Scan for the cell matching the given text and deliver its (x, y) coordinate at center. 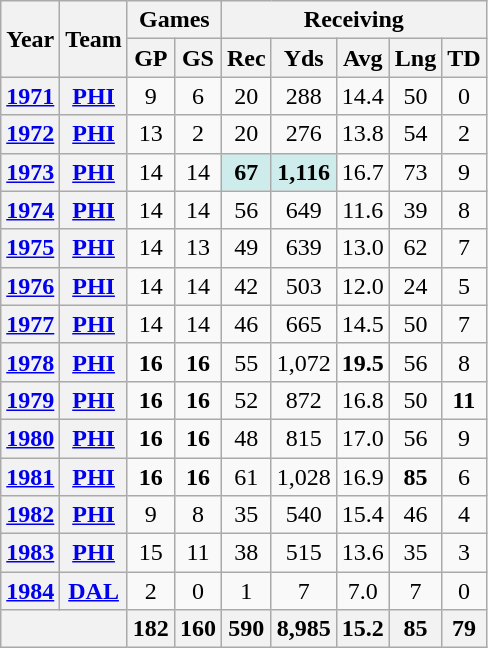
1971 (30, 96)
13.0 (362, 248)
1975 (30, 248)
15 (150, 553)
54 (415, 134)
55 (246, 362)
Receiving (354, 20)
Team (94, 39)
515 (304, 553)
Rec (246, 58)
1,028 (304, 477)
1 (246, 591)
DAL (94, 591)
12.0 (362, 286)
1976 (30, 286)
1984 (30, 591)
16.9 (362, 477)
1980 (30, 438)
3 (464, 553)
24 (415, 286)
Lng (415, 58)
13.8 (362, 134)
1972 (30, 134)
815 (304, 438)
14.5 (362, 324)
4 (464, 515)
160 (198, 629)
1979 (30, 400)
288 (304, 96)
276 (304, 134)
639 (304, 248)
Yds (304, 58)
42 (246, 286)
11.6 (362, 210)
16.8 (362, 400)
19.5 (362, 362)
590 (246, 629)
TD (464, 58)
Games (174, 20)
Year (30, 39)
540 (304, 515)
1982 (30, 515)
13.6 (362, 553)
16.7 (362, 172)
48 (246, 438)
GP (150, 58)
649 (304, 210)
62 (415, 248)
1,072 (304, 362)
52 (246, 400)
GS (198, 58)
39 (415, 210)
665 (304, 324)
15.2 (362, 629)
1,116 (304, 172)
1981 (30, 477)
14.4 (362, 96)
17.0 (362, 438)
1977 (30, 324)
872 (304, 400)
79 (464, 629)
73 (415, 172)
1974 (30, 210)
7.0 (362, 591)
5 (464, 286)
49 (246, 248)
Avg (362, 58)
67 (246, 172)
1973 (30, 172)
1983 (30, 553)
1978 (30, 362)
503 (304, 286)
15.4 (362, 515)
61 (246, 477)
8,985 (304, 629)
182 (150, 629)
38 (246, 553)
